Return the [X, Y] coordinate for the center point of the cell that contains the specified text.  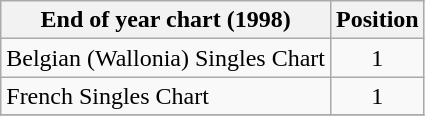
Position [377, 20]
Belgian (Wallonia) Singles Chart [166, 58]
End of year chart (1998) [166, 20]
French Singles Chart [166, 96]
